Scan for the cell matching the given text and deliver its [x, y] coordinate at center. 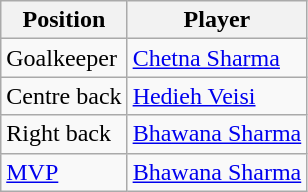
MVP [64, 172]
Player [217, 20]
Centre back [64, 96]
Right back [64, 134]
Goalkeeper [64, 58]
Chetna Sharma [217, 58]
Hedieh Veisi [217, 96]
Position [64, 20]
